For the text-containing cell, return its midpoint in (X, Y) coordinate format. 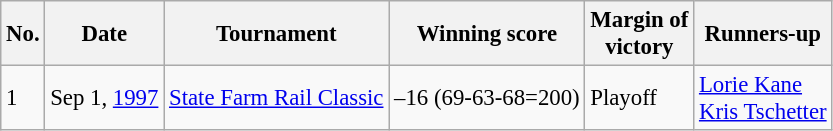
Playoff (640, 98)
Lorie Kane Kris Tschetter (763, 98)
–16 (69-63-68=200) (487, 98)
Date (104, 34)
No. (23, 34)
Margin ofvictory (640, 34)
State Farm Rail Classic (276, 98)
Sep 1, 1997 (104, 98)
Tournament (276, 34)
Winning score (487, 34)
1 (23, 98)
Runners-up (763, 34)
